Find where the given text appears and provide that cell's center as [X, Y] coordinate. 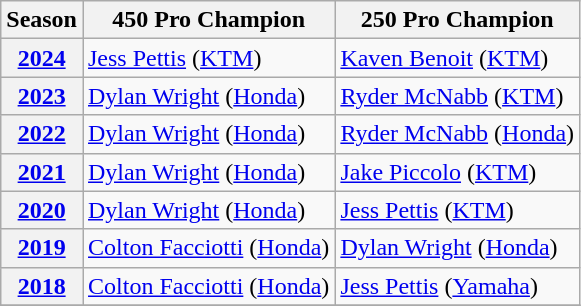
2023 [42, 96]
2020 [42, 210]
2021 [42, 172]
Ryder McNabb (KTM) [458, 96]
2019 [42, 248]
Jake Piccolo (KTM) [458, 172]
Kaven Benoit (KTM) [458, 58]
2024 [42, 58]
2022 [42, 134]
2018 [42, 286]
Ryder McNabb (Honda) [458, 134]
450 Pro Champion [208, 20]
250 Pro Champion [458, 20]
Jess Pettis (Yamaha) [458, 286]
Season [42, 20]
